Pinpoint the cell where the given text exists, returning its (x, y) midpoint coordinate. 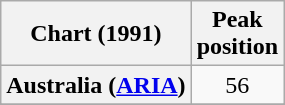
56 (237, 85)
Peakposition (237, 34)
Australia (ARIA) (96, 85)
Chart (1991) (96, 34)
